For the text-containing cell, return its midpoint in (x, y) coordinate format. 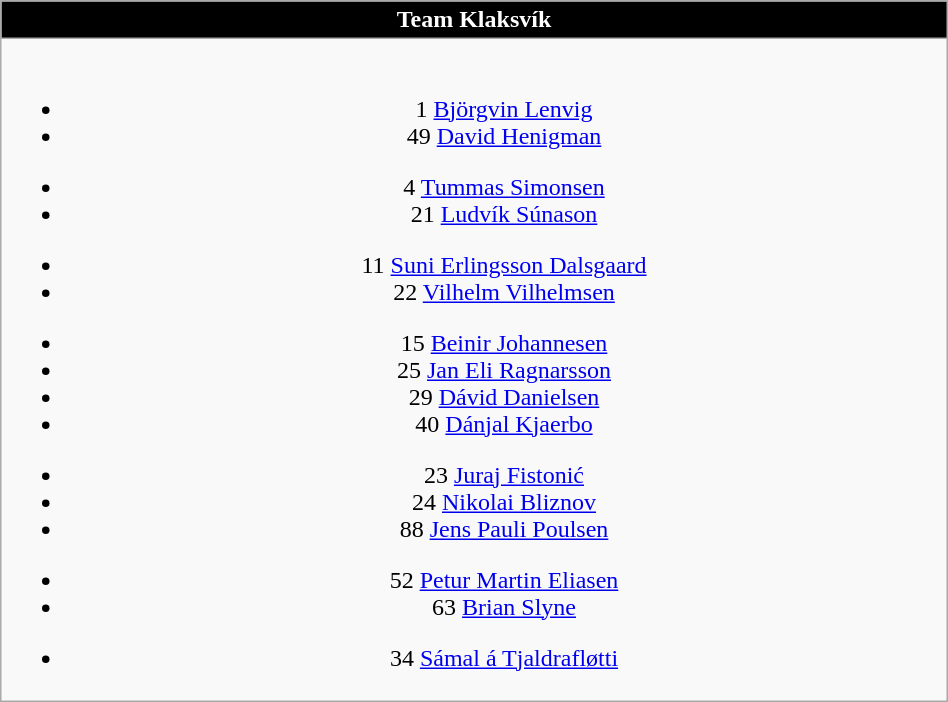
Team Klaksvík (474, 20)
